Output the (X, Y) coordinate of the center of the cell containing the given text.  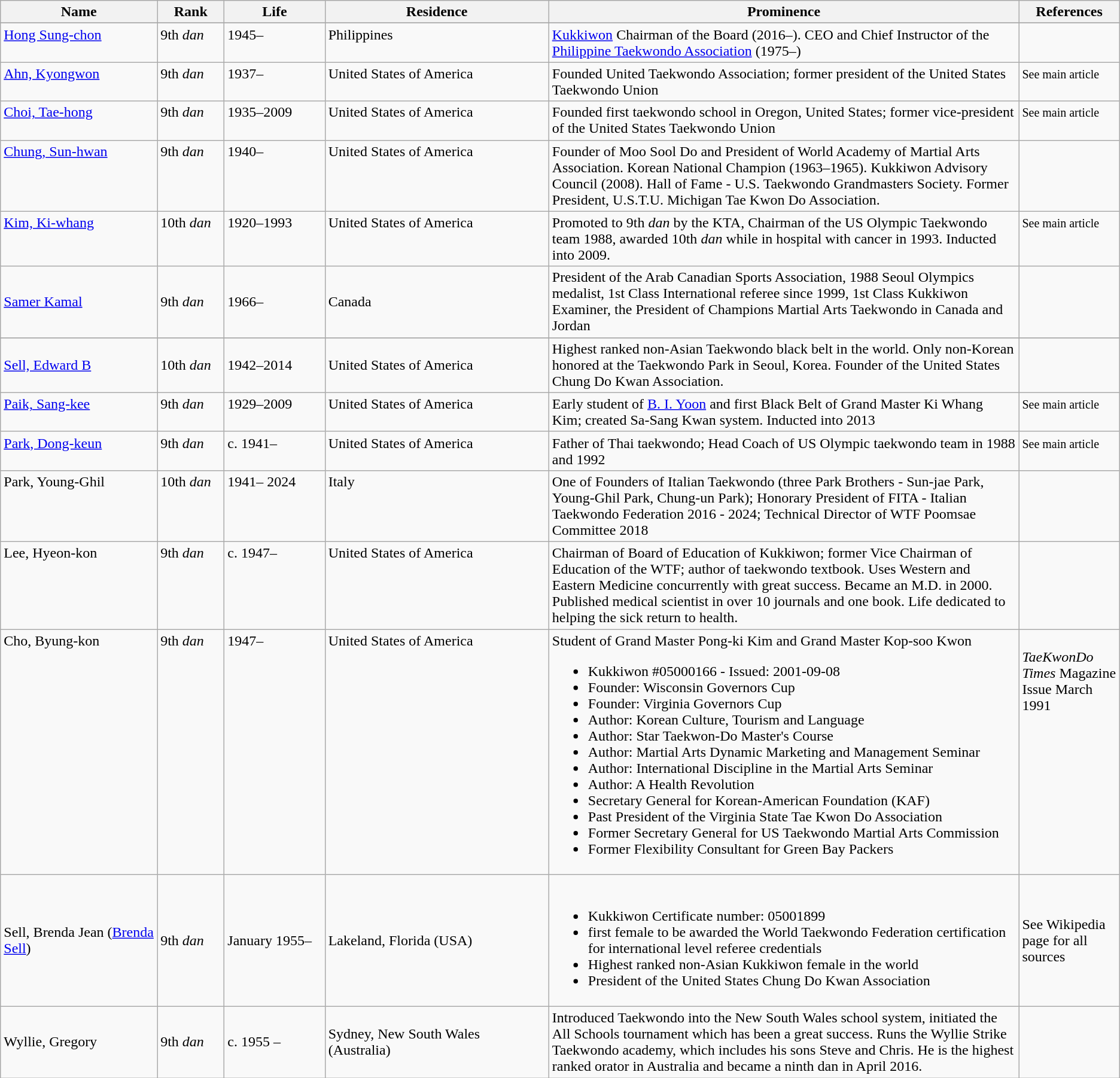
See Wikipedia page for all sources (1069, 940)
Chung, Sun-hwan (79, 176)
Founded first taekwondo school in Oregon, United States; former vice-president of the United States Taekwondo Union (784, 121)
Sydney, New South Wales (Australia) (437, 1042)
Choi, Tae-hong (79, 121)
Life (275, 12)
Wyllie, Gregory (79, 1042)
Ahn, Kyongwon (79, 81)
c. 1955 – (275, 1042)
1929–2009 (275, 412)
Name (79, 12)
Kim, Ki-whang (79, 239)
Samer Kamal (79, 302)
TaeKwonDo Times Magazine Issue March 1991 (1069, 752)
1937– (275, 81)
Park, Young-Ghil (79, 506)
References (1069, 12)
Lakeland, Florida (USA) (437, 940)
Lee, Hyeon-kon (79, 585)
1920–1993 (275, 239)
1935–2009 (275, 121)
January 1955– (275, 940)
1945– (275, 43)
Kukkiwon Chairman of the Board (2016–). CEO and Chief Instructor of the Philippine Taekwondo Association (1975–) (784, 43)
1940– (275, 176)
Prominence (784, 12)
Canada (437, 302)
Sell, Brenda Jean (Brenda Sell) (79, 940)
c. 1941– (275, 451)
Sell, Edward B (79, 365)
Founded United Taekwondo Association; former president of the United States Taekwondo Union (784, 81)
1941– 2024 (275, 506)
Paik, Sang-kee (79, 412)
Cho, Byung-kon (79, 752)
Park, Dong-keun (79, 451)
1966– (275, 302)
Residence (437, 12)
1942–2014 (275, 365)
Early student of B. I. Yoon and first Black Belt of Grand Master Ki Whang Kim; created Sa-Sang Kwan system. Inducted into 2013 (784, 412)
Italy (437, 506)
c. 1947– (275, 585)
Hong Sung-chon (79, 43)
1947– (275, 752)
Rank (191, 12)
Father of Thai taekwondo; Head Coach of US Olympic taekwondo team in 1988 and 1992 (784, 451)
Philippines (437, 43)
